Search for the cell housing the specified text and yield its [X, Y] center coordinate. 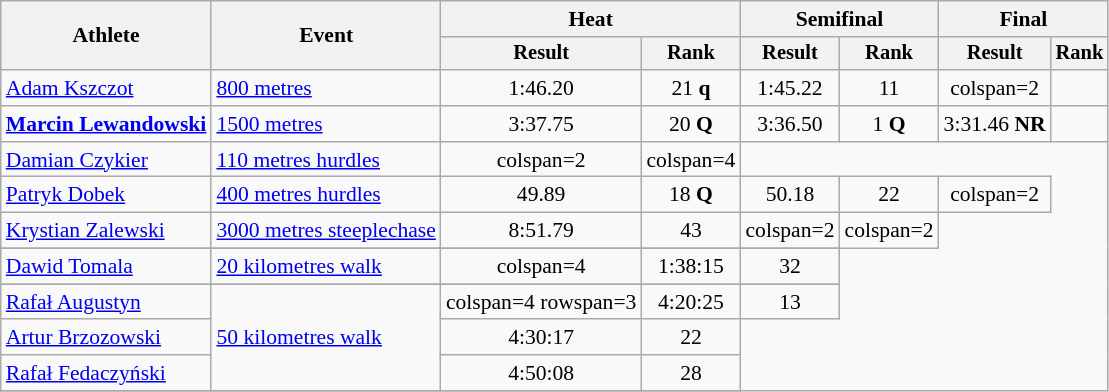
Artur Brzozowski [106, 338]
Patryk Dobek [106, 195]
Semifinal [839, 19]
32 [790, 267]
4:30:17 [542, 338]
11 [890, 88]
1:45.22 [790, 88]
Rafał Fedaczyński [106, 373]
110 metres hurdles [326, 160]
Adam Kszczot [106, 88]
43 [690, 231]
8:51.79 [542, 231]
400 metres hurdles [326, 195]
1:38:15 [690, 267]
1:46.20 [542, 88]
13 [790, 302]
4:20:25 [690, 302]
3:37.75 [542, 124]
20 kilometres walk [326, 267]
3000 metres steeplechase [326, 231]
Damian Czykier [106, 160]
20 Q [690, 124]
49.89 [542, 195]
3:31.46 NR [995, 124]
3:36.50 [790, 124]
28 [690, 373]
Athlete [106, 36]
Event [326, 36]
50 kilometres walk [326, 338]
1500 metres [326, 124]
50.18 [790, 195]
4:50:08 [542, 373]
Marcin Lewandowski [106, 124]
Rafał Augustyn [106, 302]
Final [1024, 19]
800 metres [326, 88]
Dawid Tomala [106, 267]
Heat [591, 19]
18 Q [690, 195]
1 Q [890, 124]
colspan=4 rowspan=3 [542, 302]
Krystian Zalewski [106, 231]
21 q [690, 88]
